Detect which cell encompasses the target text, then output its (x, y) center coordinate. 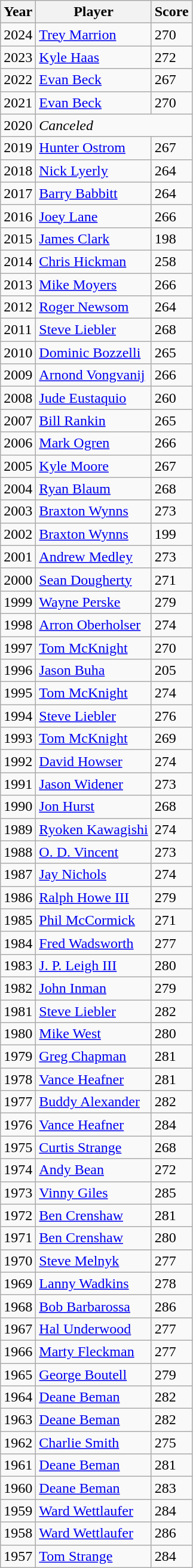
2018 (18, 171)
Ryoken Kawagishi (93, 829)
Curtis Strange (93, 1147)
Jude Eustaquio (93, 398)
199 (171, 534)
1995 (18, 693)
1964 (18, 1397)
1998 (18, 625)
1968 (18, 1306)
1967 (18, 1329)
2010 (18, 353)
George Boutell (93, 1374)
2017 (18, 193)
1971 (18, 1238)
Dominic Bozzelli (93, 353)
1980 (18, 1034)
2009 (18, 375)
Canceled (114, 125)
Nick Lyerly (93, 171)
Fred Wadsworth (93, 943)
2002 (18, 534)
1984 (18, 943)
283 (171, 1488)
1976 (18, 1125)
Greg Chapman (93, 1057)
1987 (18, 875)
Jason Widener (93, 784)
Chris Hickman (93, 261)
2004 (18, 489)
1957 (18, 1556)
1975 (18, 1147)
2005 (18, 466)
2021 (18, 103)
O. D. Vincent (93, 852)
1992 (18, 761)
278 (171, 1283)
1974 (18, 1170)
1960 (18, 1488)
285 (171, 1193)
1963 (18, 1420)
Tom Strange (93, 1556)
1991 (18, 784)
1961 (18, 1465)
Kyle Moore (93, 466)
1959 (18, 1511)
2000 (18, 579)
Steve Melnyk (93, 1261)
Player (93, 12)
1969 (18, 1283)
Sean Dougherty (93, 579)
Score (171, 12)
Charlie Smith (93, 1443)
1973 (18, 1193)
2016 (18, 216)
1981 (18, 1011)
1999 (18, 602)
Ryan Blaum (93, 489)
1990 (18, 807)
Bill Rankin (93, 421)
1972 (18, 1215)
Barry Babbitt (93, 193)
Jason Buha (93, 671)
2013 (18, 285)
2003 (18, 511)
Vinny Giles (93, 1193)
1983 (18, 965)
1979 (18, 1057)
Andy Bean (93, 1170)
David Howser (93, 761)
1988 (18, 852)
1970 (18, 1261)
Mike West (93, 1034)
1966 (18, 1351)
James Clark (93, 239)
Joey Lane (93, 216)
Phil McCormick (93, 920)
1989 (18, 829)
2007 (18, 421)
Arron Oberholser (93, 625)
1962 (18, 1443)
2012 (18, 307)
Mark Ogren (93, 443)
2006 (18, 443)
Wayne Perske (93, 602)
275 (171, 1443)
Roger Newsom (93, 307)
1997 (18, 647)
Kyle Haas (93, 57)
258 (171, 261)
1994 (18, 716)
Mike Moyers (93, 285)
Year (18, 12)
1965 (18, 1374)
Marty Fleckman (93, 1351)
2020 (18, 125)
Arnond Vongvanij (93, 375)
1986 (18, 897)
2008 (18, 398)
1978 (18, 1079)
Jay Nichols (93, 875)
1982 (18, 988)
Bob Barbarossa (93, 1306)
J. P. Leigh III (93, 965)
John Inman (93, 988)
Hunter Ostrom (93, 148)
Jon Hurst (93, 807)
260 (171, 398)
1996 (18, 671)
2023 (18, 57)
1977 (18, 1102)
Buddy Alexander (93, 1102)
1993 (18, 739)
2022 (18, 80)
Andrew Medley (93, 557)
Lanny Wadkins (93, 1283)
205 (171, 671)
Hal Underwood (93, 1329)
198 (171, 239)
2001 (18, 557)
2024 (18, 35)
2011 (18, 330)
1985 (18, 920)
269 (171, 739)
2014 (18, 261)
1958 (18, 1533)
276 (171, 716)
2015 (18, 239)
2019 (18, 148)
Ralph Howe III (93, 897)
Trey Marrion (93, 35)
